From the cell containing the given text, extract its center point as [X, Y] coordinate. 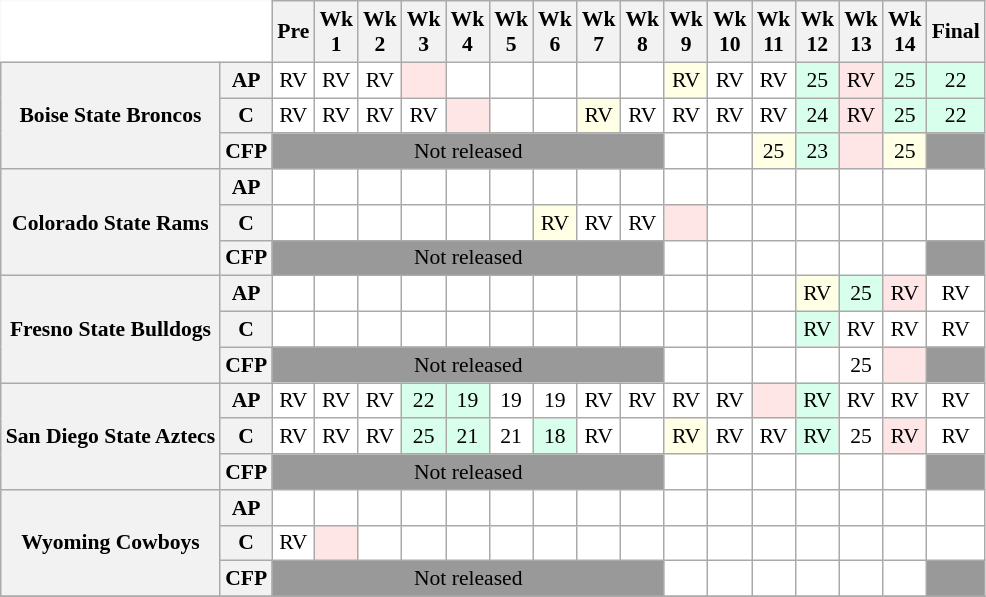
Wk5 [511, 32]
Wk9 [686, 32]
Pre [293, 32]
Wk6 [555, 32]
Boise State Broncos [110, 116]
Final [956, 32]
Wk11 [774, 32]
Wk4 [468, 32]
Wyoming Cowboys [110, 544]
Wk2 [380, 32]
24 [817, 116]
Wk7 [599, 32]
Wk10 [730, 32]
Wk12 [817, 32]
Wk8 [642, 32]
San Diego State Aztecs [110, 436]
Fresno State Bulldogs [110, 330]
Wk14 [905, 32]
Colorado State Rams [110, 222]
Wk1 [336, 32]
18 [555, 437]
Wk13 [861, 32]
23 [817, 152]
Wk3 [424, 32]
